For the text-containing cell, return its midpoint in (x, y) coordinate format. 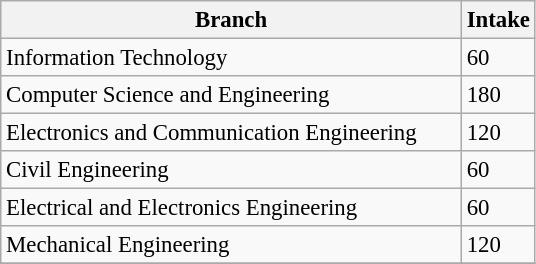
Civil Engineering (232, 170)
Branch (232, 20)
Intake (498, 20)
Information Technology (232, 58)
Computer Science and Engineering (232, 95)
Electronics and Communication Engineering (232, 133)
Mechanical Engineering (232, 245)
180 (498, 95)
Electrical and Electronics Engineering (232, 208)
